Output the (X, Y) coordinate of the center of the cell containing the given text.  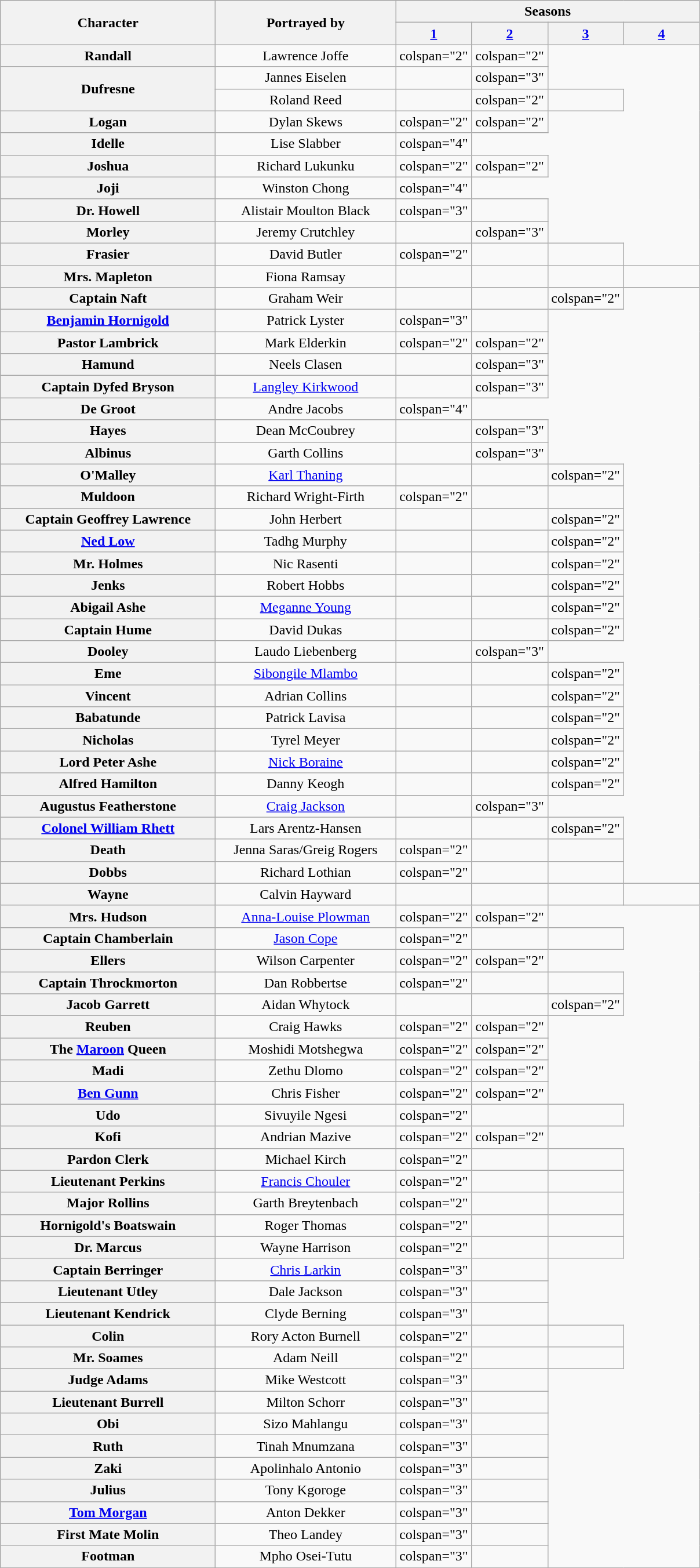
Patrick Lavisa (306, 718)
Roger Thomas (306, 1225)
Eme (108, 674)
Mark Elderkin (306, 343)
Fiona Ramsay (306, 277)
Kofi (108, 1137)
Calvin Hayward (306, 894)
Clyde Berning (306, 1313)
Andre Jacobs (306, 409)
Francis Chouler (306, 1181)
Captain Chamberlain (108, 938)
Morley (108, 232)
Captain Berringer (108, 1269)
2 (510, 34)
Wayne Harrison (306, 1247)
Albinus (108, 453)
Andrian Mazive (306, 1137)
Lieutenant Utley (108, 1291)
Sizo Mahlangu (306, 1424)
Dooley (108, 652)
Aidan Whytock (306, 1005)
Colin (108, 1335)
Lieutenant Perkins (108, 1181)
De Groot (108, 409)
Craig Hawks (306, 1027)
Winston Chong (306, 188)
Dobbs (108, 872)
Tadhg Murphy (306, 541)
Major Rollins (108, 1203)
Jacob Garrett (108, 1005)
Jenna Saras/Greig Rogers (306, 850)
Mrs. Mapleton (108, 277)
Lieutenant Kendrick (108, 1313)
Captain Hume (108, 629)
Dan Robbertse (306, 983)
Karl Thaning (306, 475)
Moshidi Motshegwa (306, 1049)
Portrayed by (306, 23)
Lord Peter Ashe (108, 762)
Ben Gunn (108, 1093)
Joji (108, 188)
Lise Slabber (306, 144)
Abigail Ashe (108, 607)
Tom Morgan (108, 1512)
Mr. Soames (108, 1358)
Tyrel Meyer (306, 740)
Zaki (108, 1468)
Chris Fisher (306, 1093)
Hayes (108, 431)
Milton Schorr (306, 1402)
Udo (108, 1115)
Meganne Young (306, 607)
Character (108, 23)
Logan (108, 122)
Julius (108, 1490)
Theo Landey (306, 1534)
Augustus Featherstone (108, 806)
Hamund (108, 365)
Tony Kgoroge (306, 1490)
Frasier (108, 254)
First Mate Molin (108, 1534)
Reuben (108, 1027)
Hornigold's Boatswain (108, 1225)
Jeremy Crutchley (306, 232)
Richard Lukunku (306, 166)
Jannes Eiselen (306, 78)
Dylan Skews (306, 122)
Michael Kirch (306, 1159)
Captain Throckmorton (108, 983)
Dean McCoubrey (306, 431)
Apolinhalo Antonio (306, 1468)
John Herbert (306, 519)
Richard Lothian (306, 872)
Vincent (108, 696)
David Dukas (306, 629)
Pastor Lambrick (108, 343)
Alfred Hamilton (108, 784)
Adam Neill (306, 1358)
Chris Larkin (306, 1269)
Roland Reed (306, 100)
Captain Naft (108, 299)
Richard Wright-Firth (306, 497)
Graham Weir (306, 299)
Seasons (548, 12)
The Maroon Queen (108, 1049)
Babatunde (108, 718)
Joshua (108, 166)
Muldoon (108, 497)
Craig Jackson (306, 806)
Ellers (108, 960)
Patrick Lyster (306, 321)
Mpho Osei-Tutu (306, 1556)
Danny Keogh (306, 784)
Obi (108, 1424)
Dr. Howell (108, 210)
O'Malley (108, 475)
Mike Westcott (306, 1380)
Dale Jackson (306, 1291)
Dr. Marcus (108, 1247)
Footman (108, 1556)
Laudo Liebenberg (306, 652)
Anna-Louise Plowman (306, 916)
Alistair Moulton Black (306, 210)
Dufresne (108, 89)
Madi (108, 1071)
Idelle (108, 144)
Zethu Dlomo (306, 1071)
Mr. Holmes (108, 563)
David Butler (306, 254)
Langley Kirkwood (306, 387)
1 (433, 34)
Garth Breytenbach (306, 1203)
Robert Hobbs (306, 585)
Wayne (108, 894)
Ruth (108, 1446)
Tinah Mnumzana (306, 1446)
4 (662, 34)
Captain Dyfed Bryson (108, 387)
Judge Adams (108, 1380)
Anton Dekker (306, 1512)
Sibongile Mlambo (306, 674)
Lars Arentz-Hansen (306, 828)
Jason Cope (306, 938)
Randall (108, 56)
Sivuyile Ngesi (306, 1115)
Nicholas (108, 740)
Adrian Collins (306, 696)
Lawrence Joffe (306, 56)
3 (585, 34)
Death (108, 850)
Jenks (108, 585)
Wilson Carpenter (306, 960)
Rory Acton Burnell (306, 1335)
Ned Low (108, 541)
Captain Geoffrey Lawrence (108, 519)
Mrs. Hudson (108, 916)
Colonel William Rhett (108, 828)
Nic Rasenti (306, 563)
Neels Clasen (306, 365)
Nick Boraine (306, 762)
Garth Collins (306, 453)
Benjamin Hornigold (108, 321)
Pardon Clerk (108, 1159)
Lieutenant Burrell (108, 1402)
